Return the [X, Y] coordinate for the center point of the cell that contains the specified text.  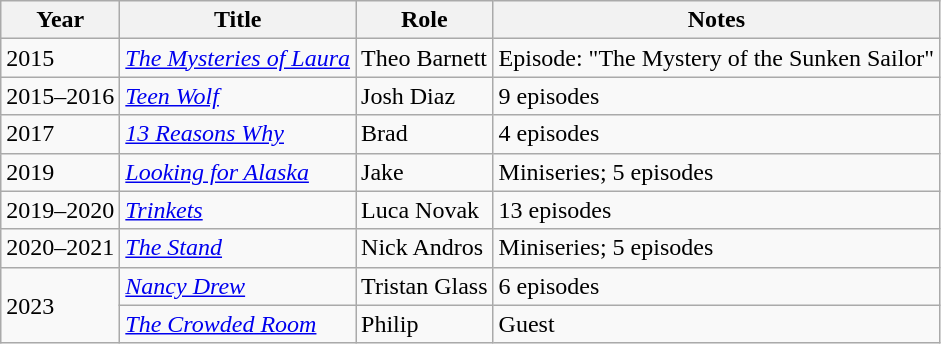
13 episodes [716, 210]
Episode: "The Mystery of the Sunken Sailor" [716, 58]
Brad [425, 134]
Notes [716, 20]
6 episodes [716, 286]
Guest [716, 324]
9 episodes [716, 96]
Nancy Drew [238, 286]
Philip [425, 324]
Jake [425, 172]
2020–2021 [60, 248]
The Crowded Room [238, 324]
Role [425, 20]
Tristan Glass [425, 286]
2017 [60, 134]
2019–2020 [60, 210]
2019 [60, 172]
Luca Novak [425, 210]
Josh Diaz [425, 96]
4 episodes [716, 134]
The Stand [238, 248]
2023 [60, 305]
2015–2016 [60, 96]
Year [60, 20]
2015 [60, 58]
Theo Barnett [425, 58]
Nick Andros [425, 248]
Looking for Alaska [238, 172]
Teen Wolf [238, 96]
Trinkets [238, 210]
Title [238, 20]
The Mysteries of Laura [238, 58]
13 Reasons Why [238, 134]
